From the cell containing the given text, extract its center point as [X, Y] coordinate. 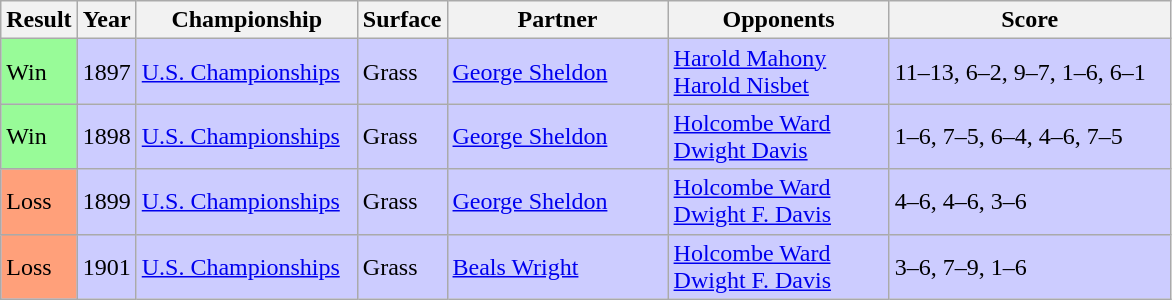
Opponents [778, 20]
11–13, 6–2, 9–7, 1–6, 6–1 [1030, 72]
1901 [106, 266]
Year [106, 20]
Result [39, 20]
Beals Wright [558, 266]
1897 [106, 72]
1899 [106, 202]
Harold Mahony Harold Nisbet [778, 72]
3–6, 7–9, 1–6 [1030, 266]
Holcombe Ward Dwight Davis [778, 136]
1898 [106, 136]
Score [1030, 20]
Partner [558, 20]
Surface [402, 20]
4–6, 4–6, 3–6 [1030, 202]
1–6, 7–5, 6–4, 4–6, 7–5 [1030, 136]
Championship [246, 20]
